Pinpoint the cell where the given text exists, returning its (X, Y) midpoint coordinate. 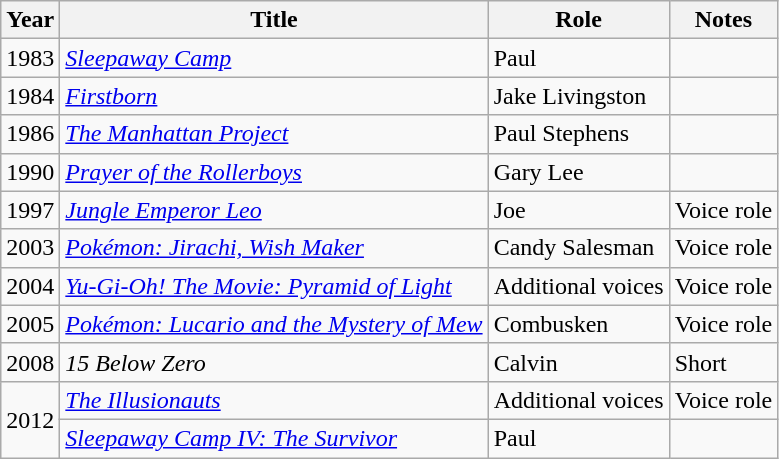
Pokémon: Lucario and the Mystery of Mew (274, 324)
2005 (30, 324)
Notes (724, 20)
2003 (30, 248)
Prayer of the Rollerboys (274, 172)
Calvin (578, 362)
2012 (30, 419)
Joe (578, 210)
1990 (30, 172)
Jungle Emperor Leo (274, 210)
Combusken (578, 324)
Paul Stephens (578, 134)
Short (724, 362)
Jake Livingston (578, 96)
Gary Lee (578, 172)
Title (274, 20)
Sleepaway Camp IV: The Survivor (274, 438)
1984 (30, 96)
Sleepaway Camp (274, 58)
2008 (30, 362)
Role (578, 20)
Firstborn (274, 96)
1997 (30, 210)
15 Below Zero (274, 362)
Candy Salesman (578, 248)
Pokémon: Jirachi, Wish Maker (274, 248)
The Manhattan Project (274, 134)
Yu-Gi-Oh! The Movie: Pyramid of Light (274, 286)
2004 (30, 286)
The Illusionauts (274, 400)
1986 (30, 134)
Year (30, 20)
1983 (30, 58)
